Extract the [x, y] coordinate from the center of the cell holding the provided text.  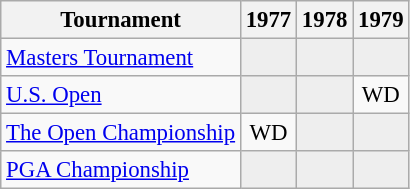
PGA Championship [121, 170]
Tournament [121, 20]
Masters Tournament [121, 58]
1978 [325, 20]
1979 [381, 20]
1977 [268, 20]
U.S. Open [121, 95]
The Open Championship [121, 133]
